For the text-containing cell, return its midpoint in (x, y) coordinate format. 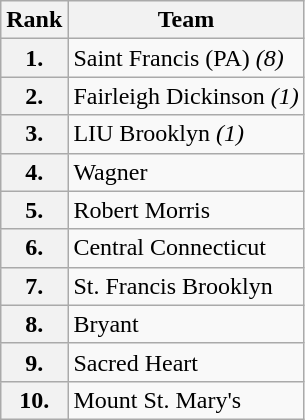
Bryant (186, 324)
1. (34, 58)
Sacred Heart (186, 362)
Team (186, 20)
Rank (34, 20)
7. (34, 286)
Wagner (186, 172)
Robert Morris (186, 210)
Fairleigh Dickinson (1) (186, 96)
Mount St. Mary's (186, 400)
3. (34, 134)
10. (34, 400)
2. (34, 96)
Saint Francis (PA) (8) (186, 58)
Central Connecticut (186, 248)
8. (34, 324)
LIU Brooklyn (1) (186, 134)
6. (34, 248)
9. (34, 362)
4. (34, 172)
5. (34, 210)
St. Francis Brooklyn (186, 286)
